Provide the [x, y] coordinate of the cell's center where the given text is located.  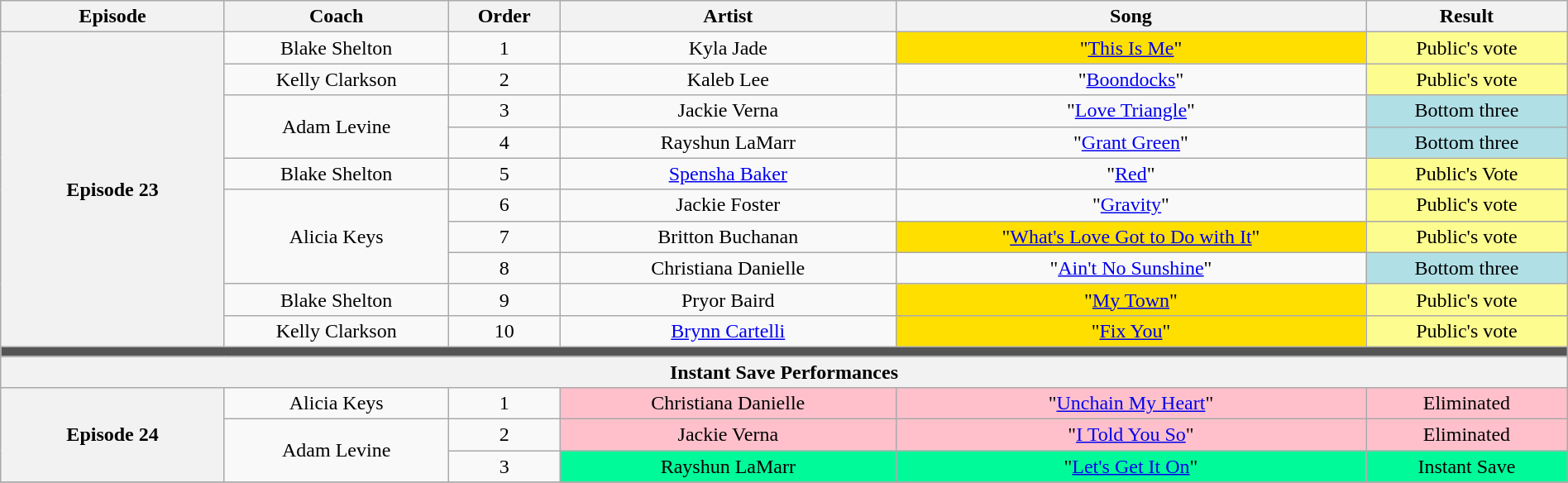
"My Town" [1131, 299]
"Boondocks" [1131, 79]
"Gravity" [1131, 205]
"What's Love Got to Do with It" [1131, 237]
8 [504, 268]
Pryor Baird [728, 299]
Spensha Baker [728, 174]
7 [504, 237]
"Love Triangle" [1131, 111]
Kaleb Lee [728, 79]
Order [504, 17]
Brynn Cartelli [728, 331]
Public's Vote [1467, 174]
Britton Buchanan [728, 237]
Episode 24 [112, 435]
Song [1131, 17]
4 [504, 142]
"Fix You" [1131, 331]
Episode 23 [112, 190]
"Red" [1131, 174]
"I Told You So" [1131, 435]
5 [504, 174]
Coach [336, 17]
Jackie Foster [728, 205]
Artist [728, 17]
"Unchain My Heart" [1131, 404]
"Grant Green" [1131, 142]
"Ain't No Sunshine" [1131, 268]
Kyla Jade [728, 48]
6 [504, 205]
"Let's Get It On" [1131, 466]
Instant Save [1467, 466]
9 [504, 299]
Episode [112, 17]
Instant Save Performances [784, 371]
"This Is Me" [1131, 48]
10 [504, 331]
Result [1467, 17]
